Output the [x, y] coordinate of the center of the cell containing the given text.  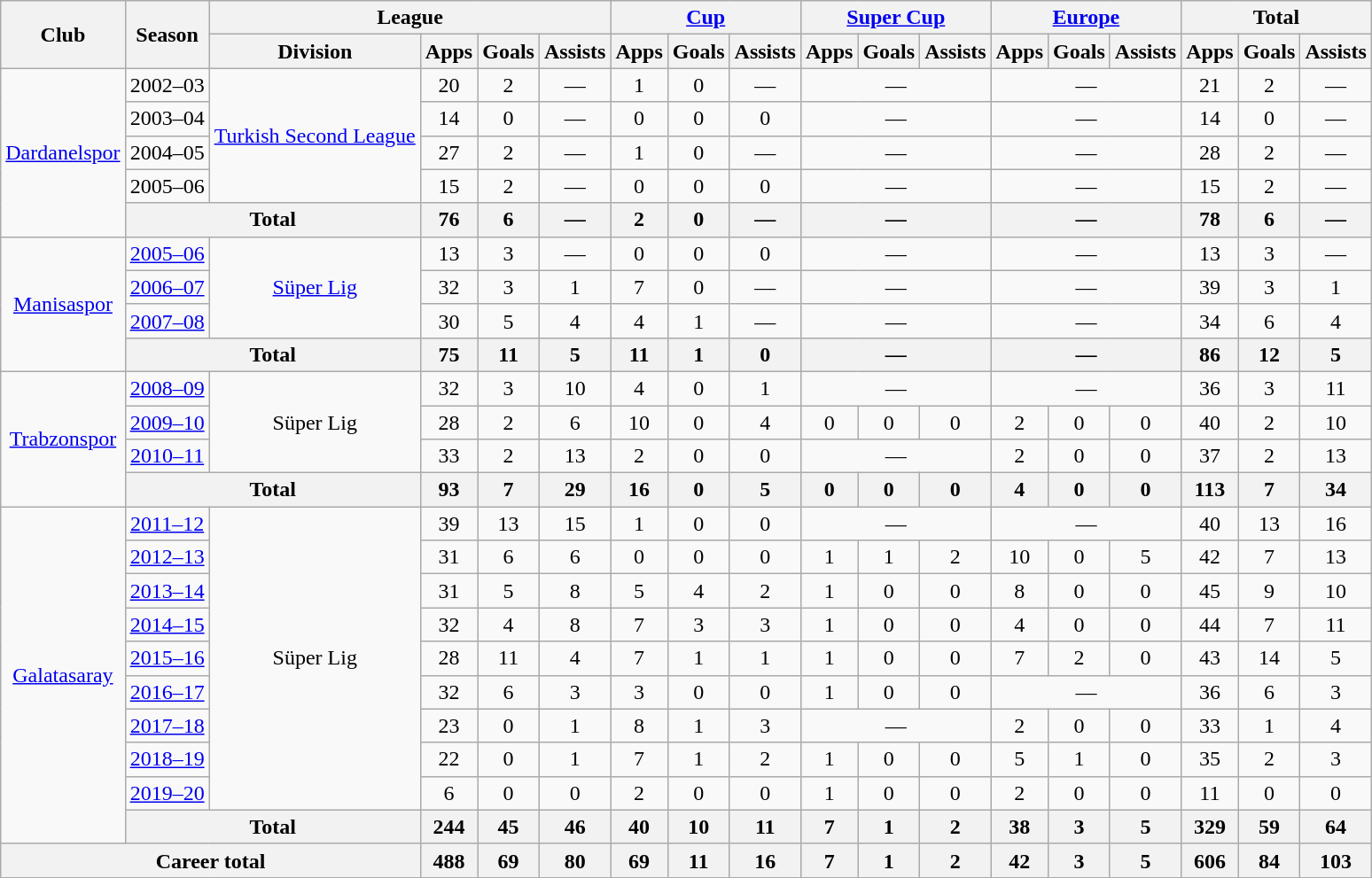
43 [1210, 658]
Manisaspor [63, 304]
84 [1269, 860]
Galatasaray [63, 675]
38 [1019, 827]
2002–03 [167, 85]
2008–09 [167, 388]
20 [448, 85]
2006–07 [167, 287]
75 [448, 354]
113 [1210, 490]
80 [574, 860]
9 [1269, 591]
2012–13 [167, 557]
2013–14 [167, 591]
Super Cup [895, 18]
2014–15 [167, 625]
76 [448, 220]
Turkish Second League [315, 136]
35 [1210, 759]
23 [448, 726]
329 [1210, 827]
Cup [705, 18]
606 [1210, 860]
2011–12 [167, 524]
44 [1210, 625]
2004–05 [167, 152]
Trabzonspor [63, 439]
Dardanelspor [63, 152]
103 [1336, 860]
22 [448, 759]
86 [1210, 354]
37 [1210, 456]
46 [574, 827]
2017–18 [167, 726]
Club [63, 35]
2003–04 [167, 119]
78 [1210, 220]
Career total [211, 860]
93 [448, 490]
59 [1269, 827]
2009–10 [167, 423]
Season [167, 35]
30 [448, 321]
2016–17 [167, 692]
2015–16 [167, 658]
2010–11 [167, 456]
21 [1210, 85]
2019–20 [167, 793]
12 [1269, 354]
Europe [1087, 18]
2018–19 [167, 759]
64 [1336, 827]
2007–08 [167, 321]
Division [315, 51]
488 [448, 860]
League [409, 18]
27 [448, 152]
29 [574, 490]
244 [448, 827]
